From the cell containing the given text, extract its center point as (X, Y) coordinate. 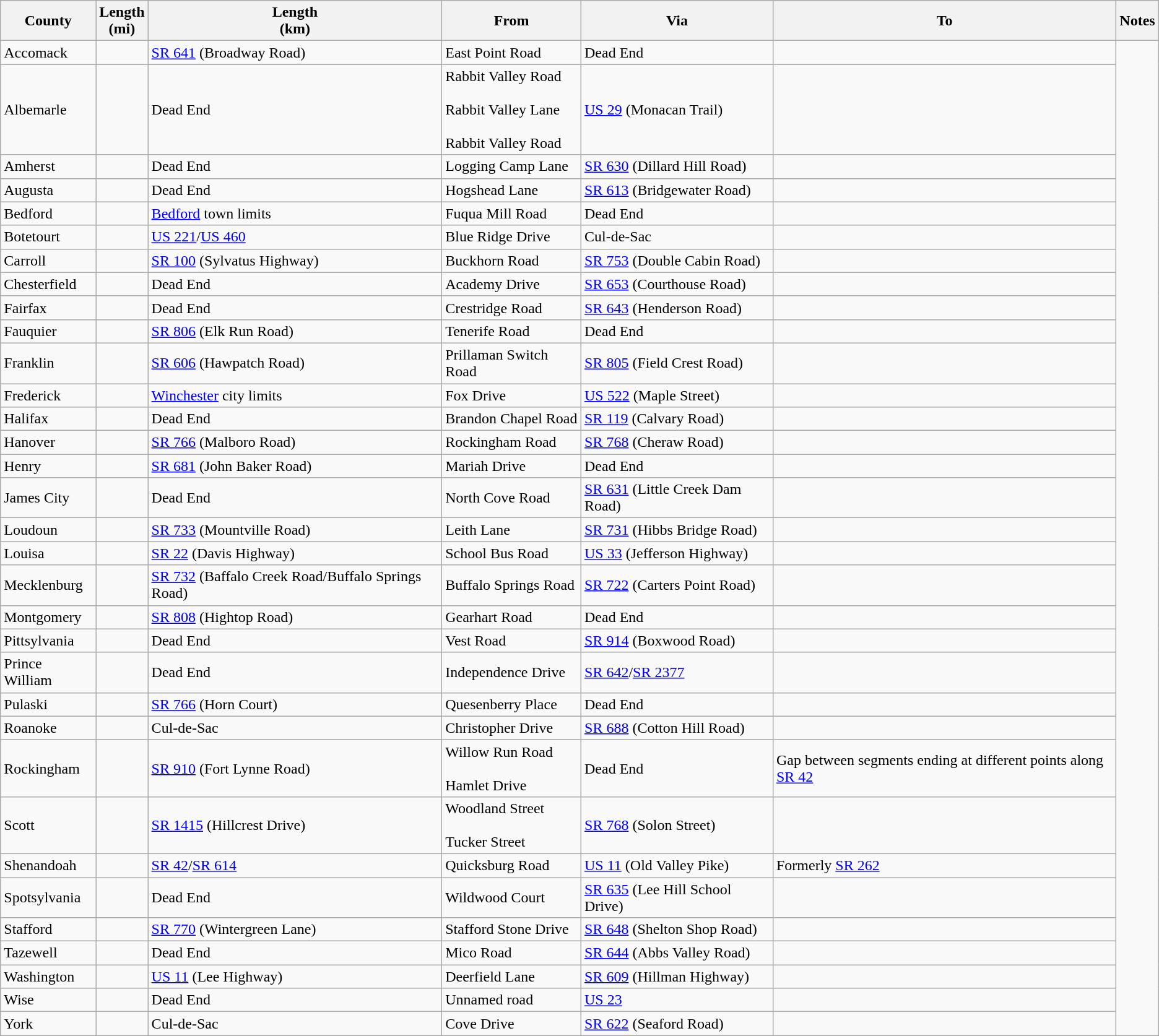
Stafford Stone Drive (511, 930)
Winchester city limits (295, 395)
SR 732 (Baffalo Creek Road/Buffalo Springs Road) (295, 585)
US 522 (Maple Street) (677, 395)
Scott (48, 825)
Prince William (48, 672)
SR 805 (Field Crest Road) (677, 363)
SR 731 (Hibbs Bridge Road) (677, 530)
Christopher Drive (511, 728)
James City (48, 498)
Loudoun (48, 530)
Notes (1137, 21)
Quesenberry Place (511, 704)
Halifax (48, 419)
SR 770 (Wintergreen Lane) (295, 930)
Willow Run RoadHamlet Drive (511, 768)
Louisa (48, 553)
SR 100 (Sylvatus Highway) (295, 261)
SR 606 (Hawpatch Road) (295, 363)
SR 808 (Hightop Road) (295, 617)
SR 648 (Shelton Shop Road) (677, 930)
Academy Drive (511, 284)
Washington (48, 977)
Cove Drive (511, 1024)
Accomack (48, 53)
Fuqua Mill Road (511, 214)
SR 753 (Double Cabin Road) (677, 261)
Buffalo Springs Road (511, 585)
US 29 (Monacan Trail) (677, 110)
Hanover (48, 442)
SR 42/SR 614 (295, 865)
Vest Road (511, 641)
Gap between segments ending at different points along SR 42 (944, 768)
From (511, 21)
To (944, 21)
US 11 (Old Valley Pike) (677, 865)
Independence Drive (511, 672)
Chesterfield (48, 284)
SR 631 (Little Creek Dam Road) (677, 498)
Shenandoah (48, 865)
US 11 (Lee Highway) (295, 977)
Unnamed road (511, 1000)
Botetourt (48, 237)
Brandon Chapel Road (511, 419)
Carroll (48, 261)
Length(mi) (122, 21)
SR 722 (Carters Point Road) (677, 585)
Crestridge Road (511, 308)
Wildwood Court (511, 897)
Fauquier (48, 331)
East Point Road (511, 53)
SR 766 (Malboro Road) (295, 442)
Pulaski (48, 704)
US 33 (Jefferson Highway) (677, 553)
Wise (48, 1000)
Amherst (48, 166)
School Bus Road (511, 553)
Stafford (48, 930)
SR 635 (Lee Hill School Drive) (677, 897)
SR 688 (Cotton Hill Road) (677, 728)
Roanoke (48, 728)
SR 22 (Davis Highway) (295, 553)
SR 643 (Henderson Road) (677, 308)
SR 653 (Courthouse Road) (677, 284)
SR 768 (Solon Street) (677, 825)
Length(km) (295, 21)
Rockingham (48, 768)
Leith Lane (511, 530)
SR 609 (Hillman Highway) (677, 977)
Via (677, 21)
SR 766 (Horn Court) (295, 704)
US 23 (677, 1000)
SR 613 (Bridgewater Road) (677, 190)
SR 642/SR 2377 (677, 672)
SR 622 (Seaford Road) (677, 1024)
York (48, 1024)
SR 630 (Dillard Hill Road) (677, 166)
Albemarle (48, 110)
Hogshead Lane (511, 190)
Pittsylvania (48, 641)
SR 641 (Broadway Road) (295, 53)
US 221/US 460 (295, 237)
SR 806 (Elk Run Road) (295, 331)
SR 768 (Cheraw Road) (677, 442)
Logging Camp Lane (511, 166)
Bedford (48, 214)
SR 644 (Abbs Valley Road) (677, 953)
SR 119 (Calvary Road) (677, 419)
Tenerife Road (511, 331)
Rockingham Road (511, 442)
Franklin (48, 363)
Formerly SR 262 (944, 865)
Mariah Drive (511, 466)
Blue Ridge Drive (511, 237)
Tazewell (48, 953)
Mico Road (511, 953)
Fox Drive (511, 395)
SR 910 (Fort Lynne Road) (295, 768)
Spotsylvania (48, 897)
Fairfax (48, 308)
Woodland StreetTucker Street (511, 825)
SR 733 (Mountville Road) (295, 530)
SR 1415 (Hillcrest Drive) (295, 825)
Buckhorn Road (511, 261)
Quicksburg Road (511, 865)
County (48, 21)
Frederick (48, 395)
Bedford town limits (295, 214)
Montgomery (48, 617)
SR 681 (John Baker Road) (295, 466)
SR 914 (Boxwood Road) (677, 641)
Mecklenburg (48, 585)
Augusta (48, 190)
North Cove Road (511, 498)
Deerfield Lane (511, 977)
Rabbit Valley RoadRabbit Valley LaneRabbit Valley Road (511, 110)
Henry (48, 466)
Gearhart Road (511, 617)
Prillaman Switch Road (511, 363)
